Find where the given text appears and provide that cell's center as [x, y] coordinate. 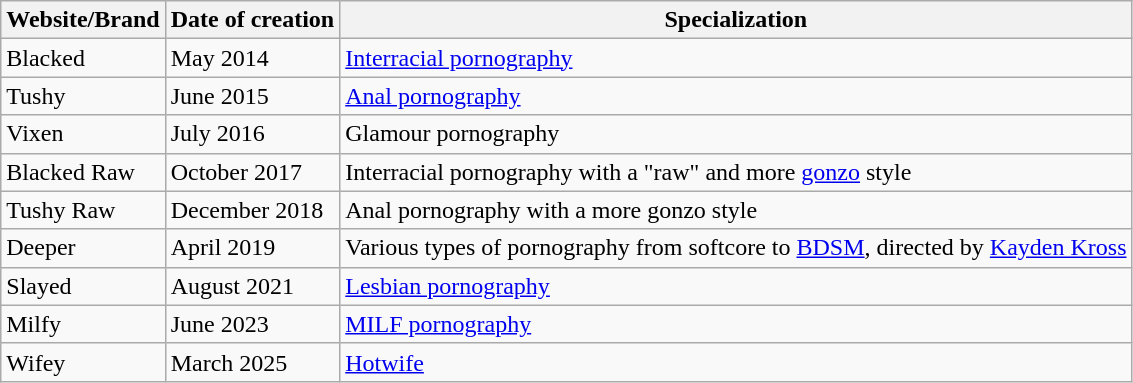
MILF pornography [736, 324]
Specialization [736, 20]
August 2021 [252, 286]
Blacked [83, 58]
Wifey [83, 362]
June 2015 [252, 96]
Slayed [83, 286]
Anal pornography [736, 96]
March 2025 [252, 362]
Deeper [83, 248]
June 2023 [252, 324]
Tushy [83, 96]
Interracial pornography with a "raw" and more gonzo style [736, 172]
December 2018 [252, 210]
Hotwife [736, 362]
July 2016 [252, 134]
Tushy Raw [83, 210]
Date of creation [252, 20]
Website/Brand [83, 20]
Anal pornography with a more gonzo style [736, 210]
April 2019 [252, 248]
Glamour pornography [736, 134]
October 2017 [252, 172]
May 2014 [252, 58]
Interracial pornography [736, 58]
Milfy [83, 324]
Lesbian pornography [736, 286]
Vixen [83, 134]
Various types of pornography from softcore to BDSM, directed by Kayden Kross [736, 248]
Blacked Raw [83, 172]
